Search for the cell housing the specified text and yield its [x, y] center coordinate. 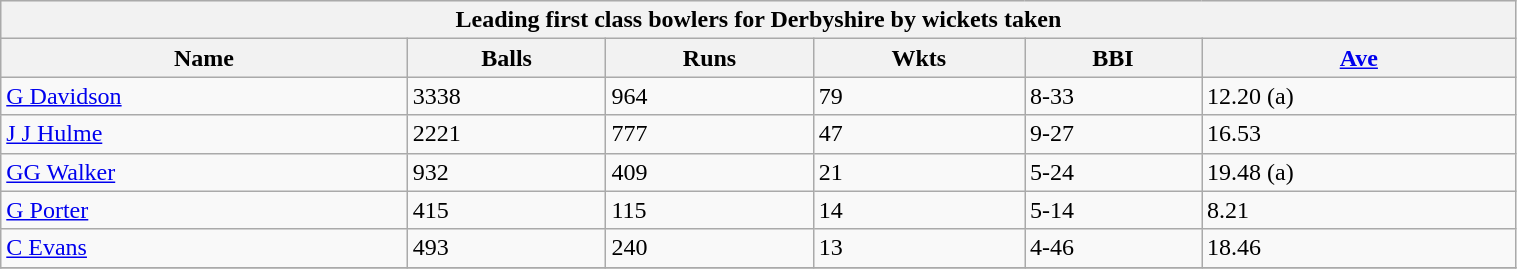
2221 [506, 134]
47 [918, 134]
415 [506, 210]
Balls [506, 58]
Runs [710, 58]
409 [710, 172]
115 [710, 210]
9-27 [1114, 134]
932 [506, 172]
BBI [1114, 58]
J J Hulme [204, 134]
19.48 (a) [1359, 172]
4-46 [1114, 248]
964 [710, 96]
240 [710, 248]
G Porter [204, 210]
Ave [1359, 58]
18.46 [1359, 248]
493 [506, 248]
5-24 [1114, 172]
14 [918, 210]
GG Walker [204, 172]
5-14 [1114, 210]
8.21 [1359, 210]
16.53 [1359, 134]
Name [204, 58]
8-33 [1114, 96]
Leading first class bowlers for Derbyshire by wickets taken [758, 20]
777 [710, 134]
79 [918, 96]
13 [918, 248]
12.20 (a) [1359, 96]
21 [918, 172]
Wkts [918, 58]
C Evans [204, 248]
3338 [506, 96]
G Davidson [204, 96]
